Return the [X, Y] coordinate for the center point of the cell that contains the specified text.  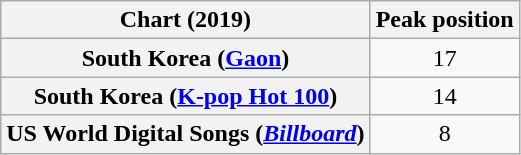
US World Digital Songs (Billboard) [186, 134]
17 [444, 58]
Peak position [444, 20]
South Korea (Gaon) [186, 58]
South Korea (K-pop Hot 100) [186, 96]
14 [444, 96]
Chart (2019) [186, 20]
8 [444, 134]
